Scan for the cell matching the given text and deliver its [x, y] coordinate at center. 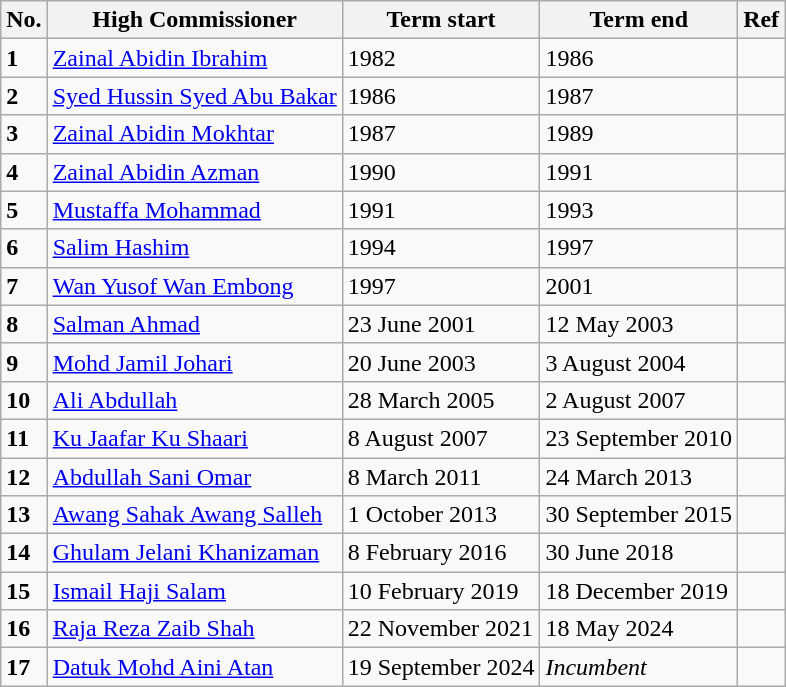
23 September 2010 [639, 438]
10 [24, 400]
10 February 2019 [441, 591]
1 [24, 58]
24 March 2013 [639, 477]
13 [24, 515]
Mohd Jamil Johari [194, 362]
Wan Yusof Wan Embong [194, 286]
Ali Abdullah [194, 400]
Datuk Mohd Aini Atan [194, 667]
20 June 2003 [441, 362]
16 [24, 629]
18 December 2019 [639, 591]
8 March 2011 [441, 477]
15 [24, 591]
2001 [639, 286]
Term start [441, 20]
Ismail Haji Salam [194, 591]
Ku Jaafar Ku Shaari [194, 438]
Zainal Abidin Mokhtar [194, 134]
8 February 2016 [441, 553]
1994 [441, 248]
30 September 2015 [639, 515]
19 September 2024 [441, 667]
8 August 2007 [441, 438]
Ghulam Jelani Khanizaman [194, 553]
14 [24, 553]
1993 [639, 210]
12 [24, 477]
12 May 2003 [639, 324]
Mustaffa Mohammad [194, 210]
23 June 2001 [441, 324]
7 [24, 286]
18 May 2024 [639, 629]
Salim Hashim [194, 248]
4 [24, 172]
1 October 2013 [441, 515]
30 June 2018 [639, 553]
No. [24, 20]
5 [24, 210]
8 [24, 324]
28 March 2005 [441, 400]
Abdullah Sani Omar [194, 477]
1990 [441, 172]
6 [24, 248]
2 [24, 96]
High Commissioner [194, 20]
3 August 2004 [639, 362]
Zainal Abidin Azman [194, 172]
Salman Ahmad [194, 324]
Raja Reza Zaib Shah [194, 629]
1989 [639, 134]
Zainal Abidin Ibrahim [194, 58]
Term end [639, 20]
2 August 2007 [639, 400]
11 [24, 438]
Incumbent [639, 667]
17 [24, 667]
22 November 2021 [441, 629]
1982 [441, 58]
Syed Hussin Syed Abu Bakar [194, 96]
9 [24, 362]
3 [24, 134]
Ref [762, 20]
Awang Sahak Awang Salleh [194, 515]
